For the text-containing cell, return its midpoint in [x, y] coordinate format. 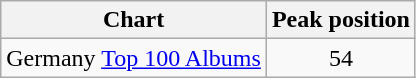
Peak position [340, 20]
54 [340, 58]
Chart [134, 20]
Germany Top 100 Albums [134, 58]
